For the text-containing cell, return its midpoint in (X, Y) coordinate format. 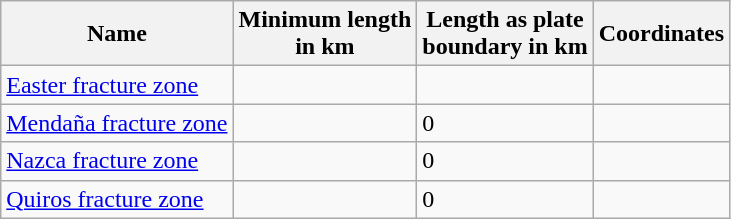
Nazca fracture zone (117, 161)
Name (117, 34)
Minimum lengthin km (325, 34)
Length as plate boundary in km (505, 34)
Mendaña fracture zone (117, 123)
Easter fracture zone (117, 85)
Quiros fracture zone (117, 199)
Coordinates (661, 34)
